From the cell containing the given text, extract its center point as [x, y] coordinate. 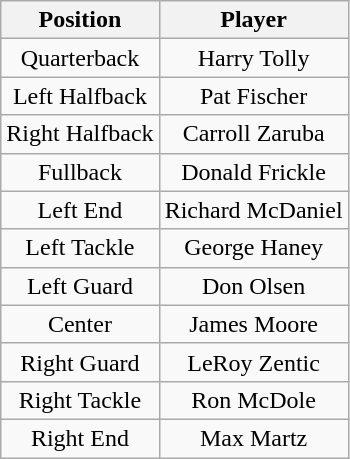
James Moore [254, 324]
George Haney [254, 248]
Right Tackle [80, 400]
Right Halfback [80, 134]
Left Tackle [80, 248]
LeRoy Zentic [254, 362]
Center [80, 324]
Carroll Zaruba [254, 134]
Right End [80, 438]
Left End [80, 210]
Fullback [80, 172]
Ron McDole [254, 400]
Player [254, 20]
Quarterback [80, 58]
Donald Frickle [254, 172]
Pat Fischer [254, 96]
Right Guard [80, 362]
Harry Tolly [254, 58]
Left Guard [80, 286]
Don Olsen [254, 286]
Position [80, 20]
Richard McDaniel [254, 210]
Max Martz [254, 438]
Left Halfback [80, 96]
